For the text-containing cell, return its midpoint in (X, Y) coordinate format. 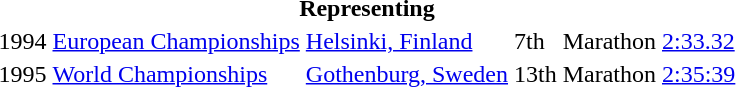
Marathon (609, 41)
7th (536, 41)
2:33.32 (698, 41)
Helsinki, Finland (406, 41)
European Championships (176, 41)
